Scan for the cell matching the given text and deliver its [X, Y] coordinate at center. 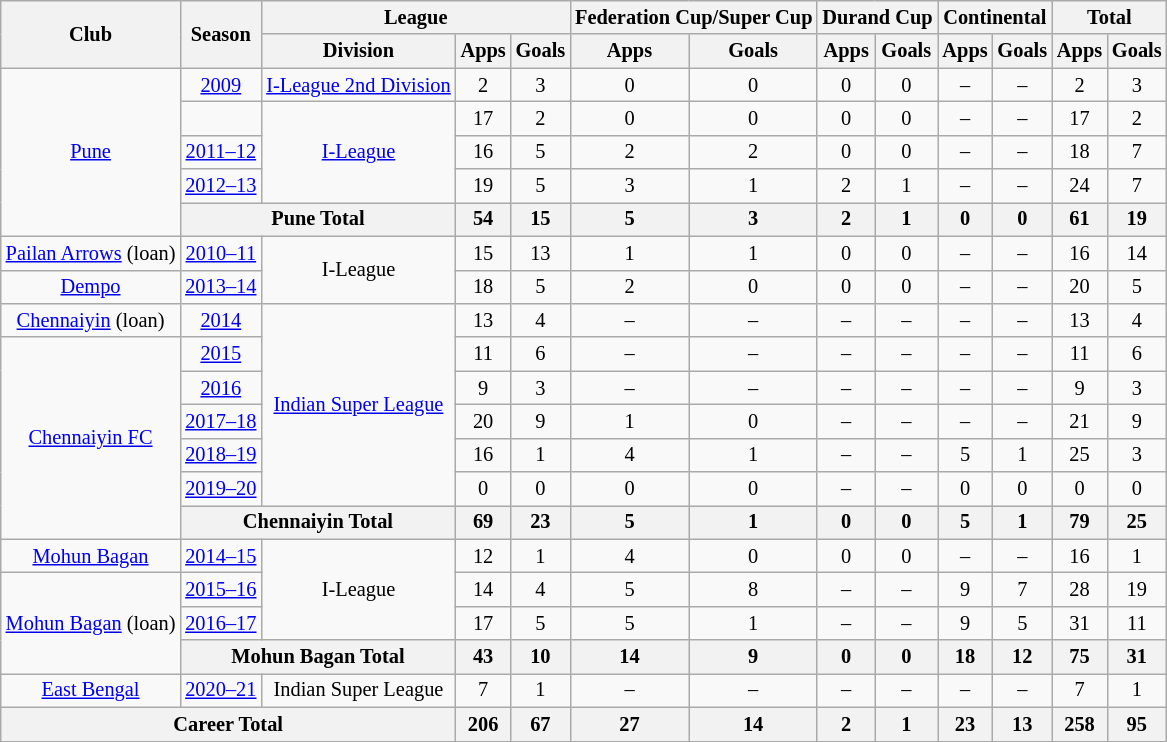
Chennaiyin (loan) [91, 320]
67 [541, 724]
95 [1137, 724]
2011–12 [220, 152]
79 [1080, 522]
2013–14 [220, 287]
28 [1080, 589]
Chennaiyin FC [91, 438]
League [416, 17]
Mohun Bagan (loan) [91, 622]
2016–17 [220, 623]
Pailan Arrows (loan) [91, 253]
2019–20 [220, 489]
2012–13 [220, 186]
2018–19 [220, 455]
54 [484, 219]
Pune [91, 152]
Durand Cup [877, 17]
69 [484, 522]
75 [1080, 657]
43 [484, 657]
Mohun Bagan Total [318, 657]
2009 [220, 85]
I-League 2nd Division [358, 85]
Pune Total [318, 219]
258 [1080, 724]
2014 [220, 320]
Continental [996, 17]
61 [1080, 219]
2010–11 [220, 253]
Division [358, 51]
27 [630, 724]
8 [753, 589]
Chennaiyin Total [318, 522]
10 [541, 657]
Season [220, 34]
206 [484, 724]
Mohun Bagan [91, 556]
Career Total [228, 724]
2015 [220, 354]
East Bengal [91, 690]
2015–16 [220, 589]
2014–15 [220, 556]
21 [1080, 421]
Federation Cup/Super Cup [694, 17]
2016 [220, 388]
Dempo [91, 287]
Club [91, 34]
2020–21 [220, 690]
Total [1110, 17]
24 [1080, 186]
2017–18 [220, 421]
